Extract the (x, y) coordinate from the center of the cell holding the provided text.  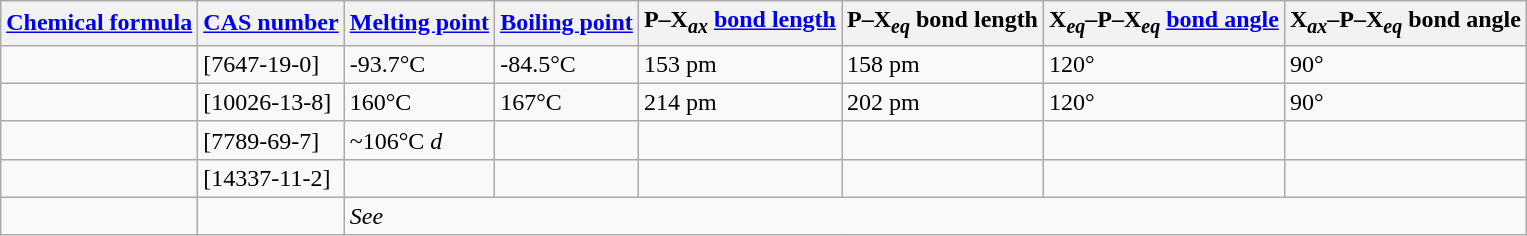
[14337-11-2] (271, 178)
CAS number (271, 23)
P–Xax bond length (740, 23)
Xeq–P–Xeq bond angle (1164, 23)
[7789-69-7] (271, 140)
Melting point (419, 23)
-93.7°C (419, 64)
-84.5°C (567, 64)
Xax–P–Xeq bond angle (1405, 23)
160°C (419, 102)
214 pm (740, 102)
P–Xeq bond length (943, 23)
167°C (567, 102)
153 pm (740, 64)
Boiling point (567, 23)
See (935, 216)
Chemical formula (100, 23)
~106°C d (419, 140)
[7647-19-0] (271, 64)
202 pm (943, 102)
158 pm (943, 64)
[10026-13-8] (271, 102)
